Identify which cell holds the provided text, then report its (x, y) central coordinate. 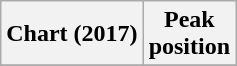
Chart (2017) (72, 34)
Peakposition (189, 34)
